Scan for the cell matching the given text and deliver its [x, y] coordinate at center. 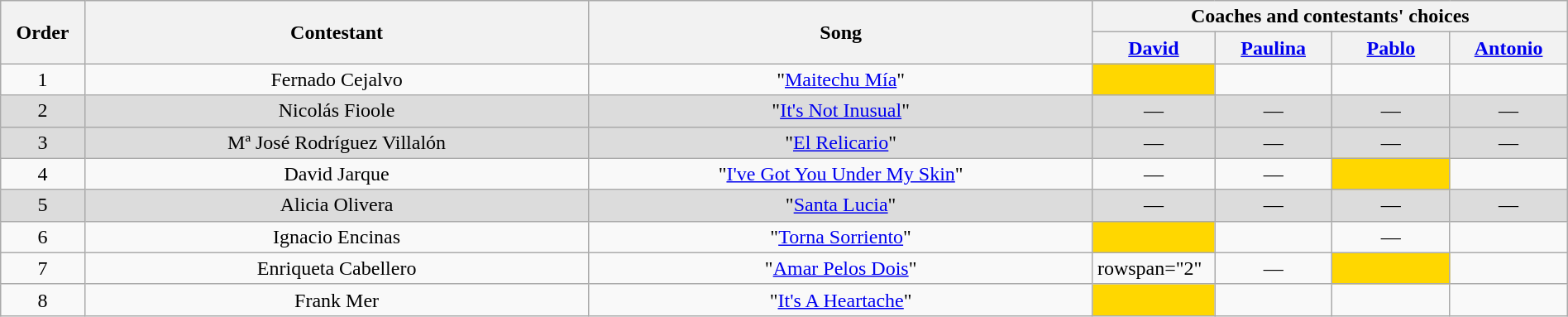
"El Relicario" [841, 142]
Mª José Rodríguez Villalón [337, 142]
rowspan="2" [1153, 268]
Fernado Cejalvo [337, 79]
Paulina [1274, 48]
Frank Mer [337, 300]
Alicia Olivera [337, 205]
"It's A Heartache" [841, 300]
"Torna Sorriento" [841, 237]
Song [841, 32]
Pablo [1391, 48]
Contestant [337, 32]
Ignacio Encinas [337, 237]
3 [43, 142]
Enriqueta Cabellero [337, 268]
5 [43, 205]
"Amar Pelos Dois" [841, 268]
David [1153, 48]
2 [43, 111]
David Jarque [337, 174]
"I've Got You Under My Skin" [841, 174]
7 [43, 268]
8 [43, 300]
6 [43, 237]
Order [43, 32]
Nicolás Fioole [337, 111]
"Maitechu Mía" [841, 79]
"Santa Lucia" [841, 205]
"It's Not Inusual" [841, 111]
4 [43, 174]
Coaches and contestants' choices [1330, 17]
Antonio [1508, 48]
1 [43, 79]
